Capture the cell that displays the provided text and extract its (X, Y) central coordinate. 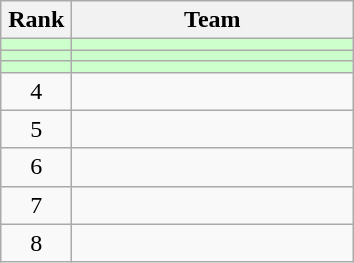
Rank (36, 20)
4 (36, 91)
8 (36, 243)
7 (36, 205)
5 (36, 129)
6 (36, 167)
Team (212, 20)
